Provide the (x, y) coordinate of the cell's center where the given text is located.  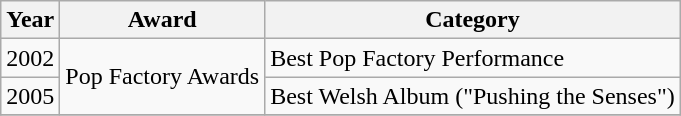
Pop Factory Awards (162, 77)
2005 (30, 96)
Best Welsh Album ("Pushing the Senses") (473, 96)
2002 (30, 58)
Year (30, 20)
Category (473, 20)
Award (162, 20)
Best Pop Factory Performance (473, 58)
